Detect which cell encompasses the target text, then output its [X, Y] center coordinate. 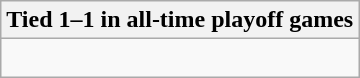
Tied 1–1 in all-time playoff games [180, 20]
